Output the (x, y) coordinate of the center of the cell containing the given text.  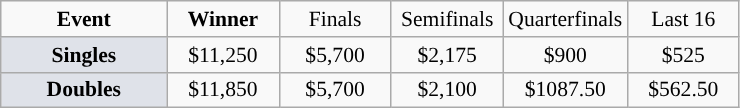
Winner (223, 19)
$900 (565, 55)
$562.50 (683, 90)
Finals (335, 19)
Last 16 (683, 19)
$11,250 (223, 55)
Event (84, 19)
$1087.50 (565, 90)
Semifinals (447, 19)
Doubles (84, 90)
$11,850 (223, 90)
$525 (683, 55)
$2,175 (447, 55)
Quarterfinals (565, 19)
$2,100 (447, 90)
Singles (84, 55)
